Output the [x, y] coordinate of the center of the cell containing the given text.  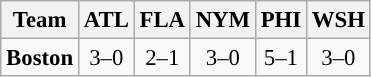
PHI [280, 20]
NYM [222, 20]
2–1 [162, 58]
Boston [40, 58]
5–1 [280, 58]
Team [40, 20]
WSH [338, 20]
ATL [106, 20]
FLA [162, 20]
